For the text-containing cell, return its midpoint in (x, y) coordinate format. 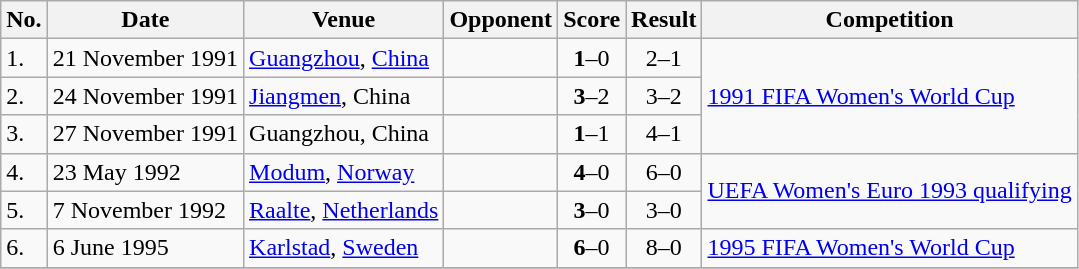
Modum, Norway (344, 172)
6 June 1995 (145, 248)
1995 FIFA Women's World Cup (890, 248)
1–0 (592, 58)
6. (24, 248)
Score (592, 20)
Opponent (501, 20)
21 November 1991 (145, 58)
24 November 1991 (145, 96)
3. (24, 134)
2. (24, 96)
5. (24, 210)
27 November 1991 (145, 134)
Raalte, Netherlands (344, 210)
Result (664, 20)
Date (145, 20)
4–1 (664, 134)
7 November 1992 (145, 210)
Karlstad, Sweden (344, 248)
UEFA Women's Euro 1993 qualifying (890, 191)
Competition (890, 20)
1. (24, 58)
2–1 (664, 58)
Jiangmen, China (344, 96)
1991 FIFA Women's World Cup (890, 96)
Venue (344, 20)
4–0 (592, 172)
No. (24, 20)
1–1 (592, 134)
8–0 (664, 248)
23 May 1992 (145, 172)
4. (24, 172)
